From the cell containing the given text, extract its center point as (x, y) coordinate. 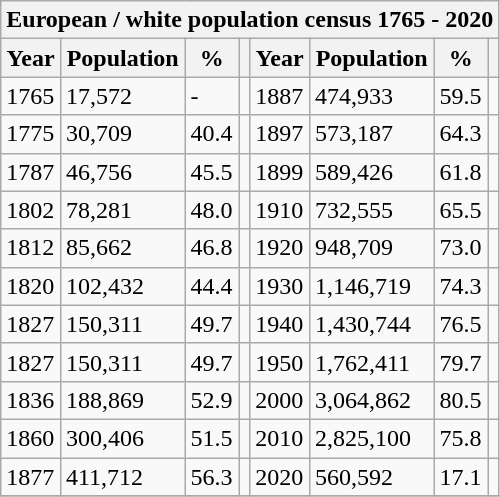
85,662 (122, 248)
3,064,862 (371, 400)
1860 (31, 438)
1,430,744 (371, 324)
2,825,100 (371, 438)
61.8 (461, 172)
1802 (31, 210)
1,146,719 (371, 286)
1787 (31, 172)
17.1 (461, 477)
474,933 (371, 96)
European / white population census 1765 - 2020 (250, 20)
2000 (280, 400)
44.4 (212, 286)
1775 (31, 134)
65.5 (461, 210)
1887 (280, 96)
573,187 (371, 134)
1765 (31, 96)
45.5 (212, 172)
300,406 (122, 438)
40.4 (212, 134)
948,709 (371, 248)
1836 (31, 400)
30,709 (122, 134)
74.3 (461, 286)
75.8 (461, 438)
1877 (31, 477)
- (212, 96)
1,762,411 (371, 362)
1940 (280, 324)
64.3 (461, 134)
1950 (280, 362)
102,432 (122, 286)
46.8 (212, 248)
2020 (280, 477)
80.5 (461, 400)
2010 (280, 438)
1920 (280, 248)
1899 (280, 172)
1897 (280, 134)
52.9 (212, 400)
732,555 (371, 210)
73.0 (461, 248)
560,592 (371, 477)
46,756 (122, 172)
1812 (31, 248)
78,281 (122, 210)
1910 (280, 210)
79.7 (461, 362)
188,869 (122, 400)
48.0 (212, 210)
589,426 (371, 172)
17,572 (122, 96)
411,712 (122, 477)
1930 (280, 286)
76.5 (461, 324)
51.5 (212, 438)
56.3 (212, 477)
59.5 (461, 96)
1820 (31, 286)
